Find where the given text appears and provide that cell's center as (X, Y) coordinate. 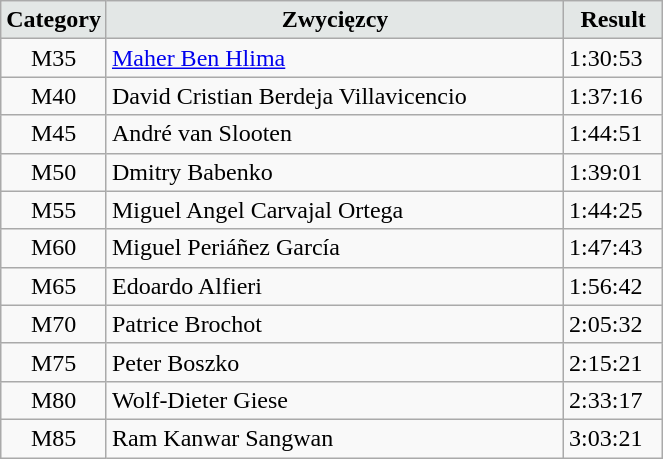
2:05:32 (614, 324)
2:15:21 (614, 362)
M50 (54, 172)
Zwycięzcy (334, 20)
3:03:21 (614, 438)
Peter Boszko (334, 362)
Miguel Angel Carvajal Ortega (334, 210)
1:47:43 (614, 248)
Patrice Brochot (334, 324)
Ram Kanwar Sangwan (334, 438)
André van Slooten (334, 134)
Maher Ben Hlima (334, 58)
M60 (54, 248)
M45 (54, 134)
Edoardo Alfieri (334, 286)
1:44:25 (614, 210)
David Cristian Berdeja Villavicencio (334, 96)
1:44:51 (614, 134)
M85 (54, 438)
M70 (54, 324)
1:39:01 (614, 172)
Wolf-Dieter Giese (334, 400)
Miguel Periáñez García (334, 248)
1:30:53 (614, 58)
1:56:42 (614, 286)
Category (54, 20)
M75 (54, 362)
M40 (54, 96)
1:37:16 (614, 96)
M55 (54, 210)
M35 (54, 58)
Result (614, 20)
Dmitry Babenko (334, 172)
M80 (54, 400)
M65 (54, 286)
2:33:17 (614, 400)
